Determine the (X, Y) coordinate at the center of the cell enclosing the given text.  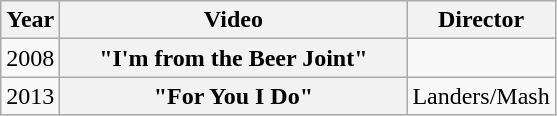
"For You I Do" (234, 96)
Director (481, 20)
"I'm from the Beer Joint" (234, 58)
2013 (30, 96)
2008 (30, 58)
Year (30, 20)
Landers/Mash (481, 96)
Video (234, 20)
